Determine the (X, Y) coordinate at the center of the cell enclosing the given text.  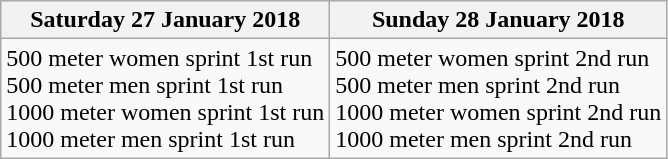
500 meter women sprint 2nd run 500 meter men sprint 2nd run 1000 meter women sprint 2nd run 1000 meter men sprint 2nd run (498, 98)
500 meter women sprint 1st run 500 meter men sprint 1st run 1000 meter women sprint 1st run 1000 meter men sprint 1st run (166, 98)
Sunday 28 January 2018 (498, 20)
Saturday 27 January 2018 (166, 20)
